Scan for the cell matching the given text and deliver its [X, Y] coordinate at center. 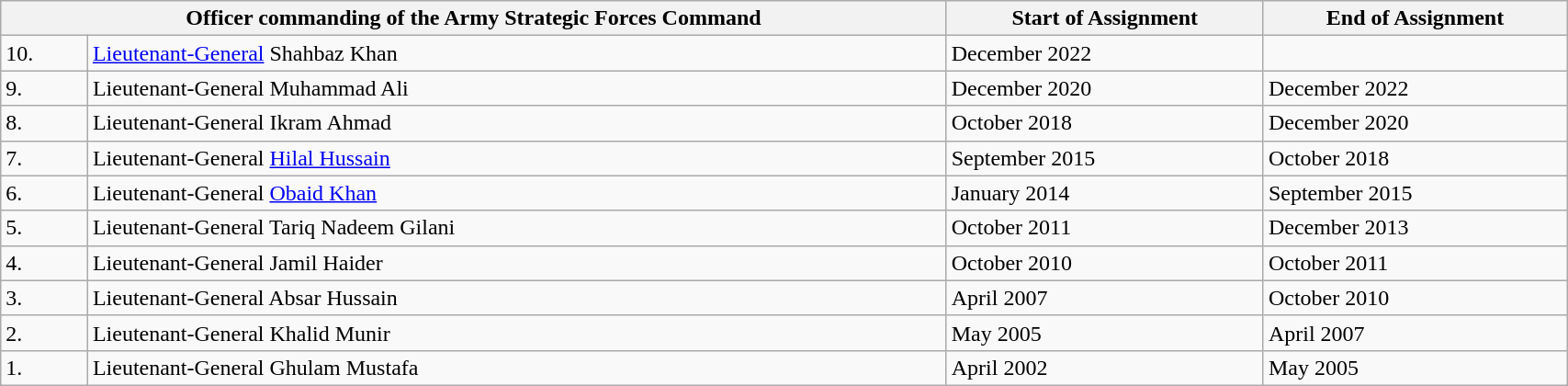
Lieutenant-General Jamil Haider [516, 263]
2. [44, 333]
December 2013 [1415, 228]
3. [44, 298]
7. [44, 158]
4. [44, 263]
End of Assignment [1415, 18]
Start of Assignment [1104, 18]
April 2002 [1104, 368]
Lieutenant-General Hilal Hussain [516, 158]
9. [44, 88]
Lieutenant-General Absar Hussain [516, 298]
Lieutenant-General Ikram Ahmad [516, 123]
Lieutenant-General Shahbaz Khan [516, 53]
Lieutenant-General Obaid Khan [516, 193]
January 2014 [1104, 193]
Officer commanding of the Army Strategic Forces Command [474, 18]
6. [44, 193]
8. [44, 123]
5. [44, 228]
Lieutenant-General Tariq Nadeem Gilani [516, 228]
1. [44, 368]
Lieutenant-General Khalid Munir [516, 333]
10. [44, 53]
Lieutenant-General Ghulam Mustafa [516, 368]
Lieutenant-General Muhammad Ali [516, 88]
